Scan for the cell matching the given text and deliver its [X, Y] coordinate at center. 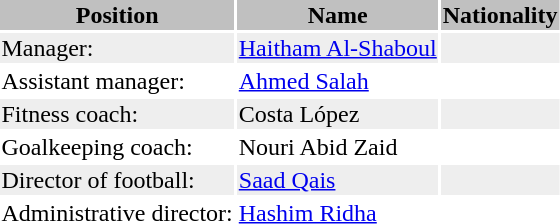
Saad Qais [338, 180]
Fitness coach: [117, 114]
Ahmed Salah [338, 81]
Goalkeeping coach: [117, 147]
Nationality [500, 15]
Nouri Abid Zaid [338, 147]
Director of football: [117, 180]
Assistant manager: [117, 81]
Haitham Al-Shaboul [338, 48]
Position [117, 15]
Name [338, 15]
Manager: [117, 48]
Costa López [338, 114]
